Capture the cell that displays the provided text and extract its (x, y) central coordinate. 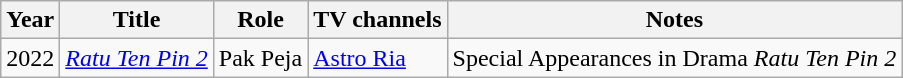
Year (30, 20)
Pak Peja (260, 58)
Astro Ria (378, 58)
Title (137, 20)
Special Appearances in Drama Ratu Ten Pin 2 (674, 58)
Notes (674, 20)
Ratu Ten Pin 2 (137, 58)
Role (260, 20)
2022 (30, 58)
TV channels (378, 20)
